Return [x, y] of the center of cell containing provided text 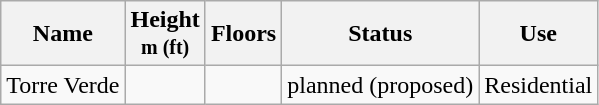
Status [380, 34]
Name [63, 34]
Torre Verde [63, 85]
Floors [243, 34]
planned (proposed) [380, 85]
Residential [538, 85]
Heightm (ft) [165, 34]
Use [538, 34]
